Find where the given text appears and provide that cell's center as (x, y) coordinate. 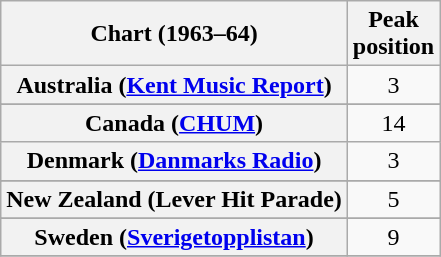
New Zealand (Lever Hit Parade) (174, 199)
5 (393, 199)
9 (393, 237)
Canada (CHUM) (174, 123)
Peakposition (393, 34)
14 (393, 123)
Australia (Kent Music Report) (174, 85)
Denmark (Danmarks Radio) (174, 161)
Chart (1963–64) (174, 34)
Sweden (Sverigetopplistan) (174, 237)
